Pinpoint the cell where the given text exists, returning its [X, Y] midpoint coordinate. 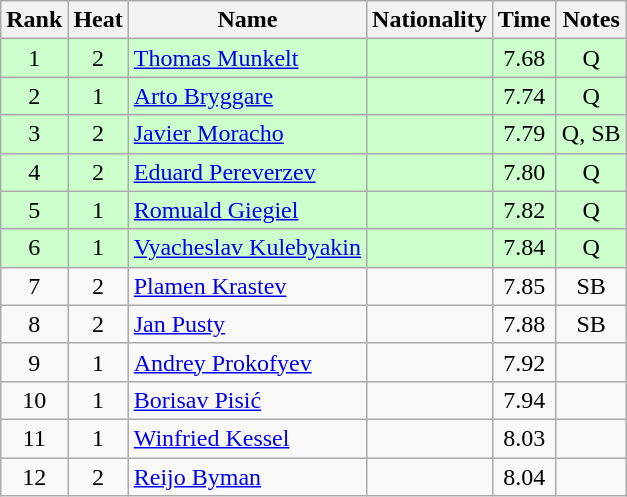
11 [34, 438]
5 [34, 210]
Eduard Pereverzev [247, 172]
6 [34, 248]
7.85 [524, 286]
12 [34, 477]
Notes [591, 20]
8.03 [524, 438]
4 [34, 172]
Romuald Giegiel [247, 210]
7.79 [524, 134]
Jan Pusty [247, 324]
Heat [98, 20]
7.84 [524, 248]
Arto Bryggare [247, 96]
7.94 [524, 400]
Plamen Krastev [247, 286]
Rank [34, 20]
7.82 [524, 210]
Thomas Munkelt [247, 58]
Vyacheslav Kulebyakin [247, 248]
7 [34, 286]
7.68 [524, 58]
7.92 [524, 362]
Q, SB [591, 134]
3 [34, 134]
Name [247, 20]
9 [34, 362]
8.04 [524, 477]
7.88 [524, 324]
Time [524, 20]
7.80 [524, 172]
10 [34, 400]
Winfried Kessel [247, 438]
Andrey Prokofyev [247, 362]
Javier Moracho [247, 134]
7.74 [524, 96]
Borisav Pisić [247, 400]
8 [34, 324]
Nationality [430, 20]
Reijo Byman [247, 477]
